Detect which cell encompasses the target text, then output its [x, y] center coordinate. 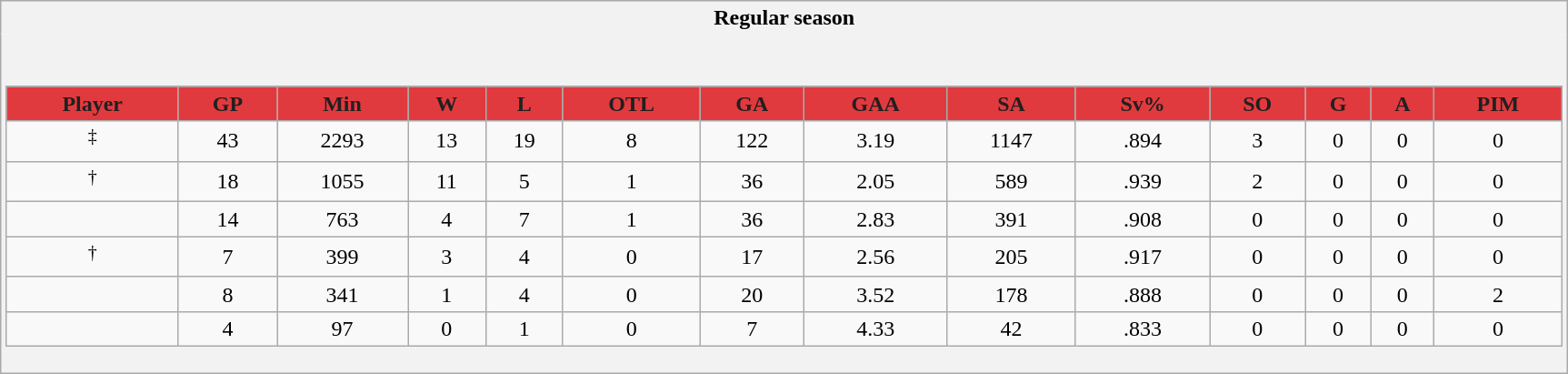
.917 [1142, 257]
.939 [1142, 182]
3.52 [876, 294]
17 [753, 257]
.894 [1142, 142]
1055 [343, 182]
2.05 [876, 182]
3.19 [876, 142]
19 [524, 142]
Sv% [1142, 104]
399 [343, 257]
122 [753, 142]
2.56 [876, 257]
391 [1012, 219]
.833 [1142, 329]
GP [227, 104]
‡ [93, 142]
G [1338, 104]
763 [343, 219]
PIM [1498, 104]
13 [447, 142]
205 [1012, 257]
GA [753, 104]
2293 [343, 142]
11 [447, 182]
Regular season [784, 18]
20 [753, 294]
178 [1012, 294]
14 [227, 219]
5 [524, 182]
4.33 [876, 329]
OTL [631, 104]
SA [1012, 104]
2.83 [876, 219]
42 [1012, 329]
589 [1012, 182]
1147 [1012, 142]
Min [343, 104]
L [524, 104]
Player [93, 104]
.908 [1142, 219]
43 [227, 142]
A [1402, 104]
.888 [1142, 294]
18 [227, 182]
SO [1258, 104]
97 [343, 329]
GAA [876, 104]
W [447, 104]
341 [343, 294]
